Pinpoint the cell where the given text exists, returning its [X, Y] midpoint coordinate. 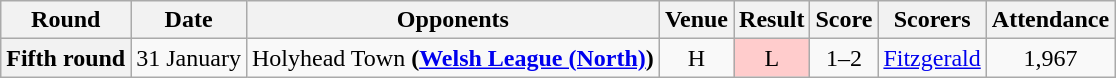
Score [844, 20]
31 January [189, 58]
1,967 [1050, 58]
Holyhead Town (Welsh League (North)) [452, 58]
Attendance [1050, 20]
Date [189, 20]
Result [772, 20]
L [772, 58]
Fifth round [66, 58]
Venue [696, 20]
Scorers [932, 20]
H [696, 58]
Fitzgerald [932, 58]
1–2 [844, 58]
Opponents [452, 20]
Round [66, 20]
